Pinpoint the cell where the given text exists, returning its [x, y] midpoint coordinate. 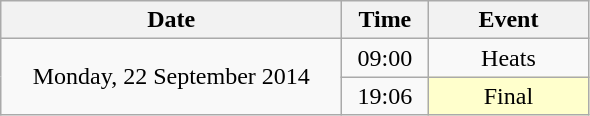
19:06 [385, 96]
Date [172, 20]
Heats [508, 58]
Event [508, 20]
Final [508, 96]
Time [385, 20]
09:00 [385, 58]
Monday, 22 September 2014 [172, 77]
